Output the (x, y) coordinate of the center of the cell containing the given text.  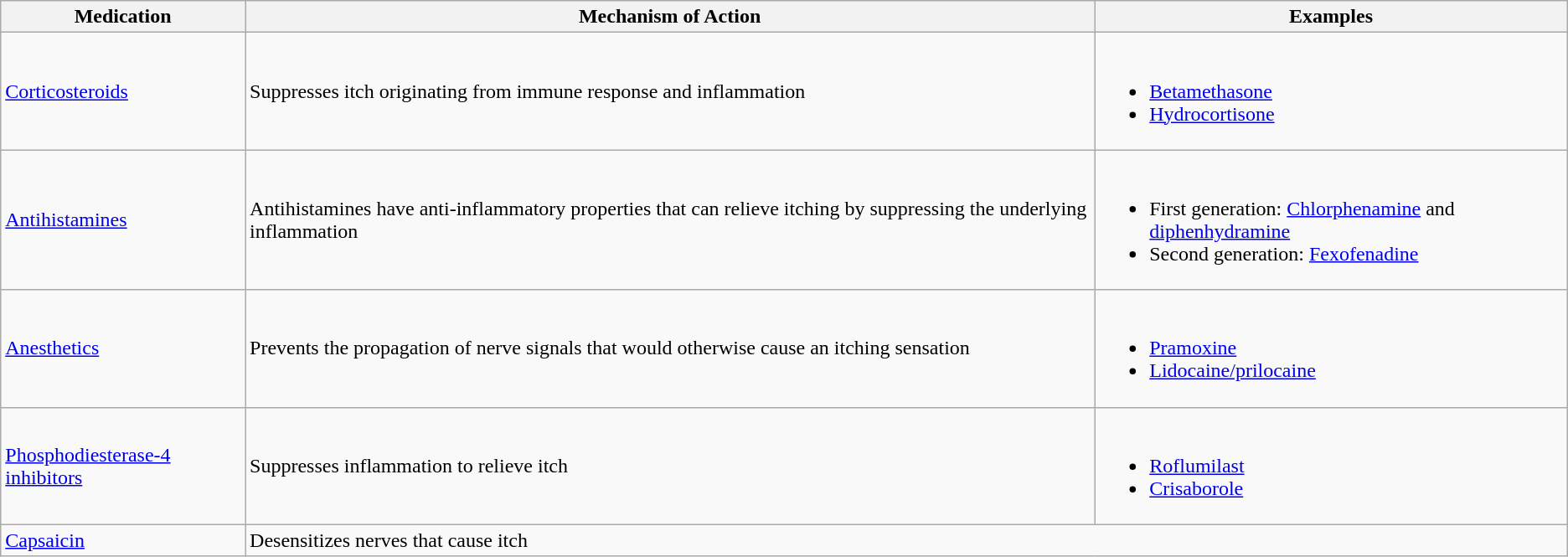
Antihistamines (123, 219)
Corticosteroids (123, 91)
First generation: Chlorphenamine and diphenhydramineSecond generation: Fexofenadine (1332, 219)
BetamethasoneHydrocortisone (1332, 91)
Mechanism of Action (670, 17)
Anesthetics (123, 348)
RoflumilastCrisaborole (1332, 466)
Examples (1332, 17)
Phosphodiesterase-4 inhibitors (123, 466)
Suppresses itch originating from immune response and inflammation (670, 91)
Capsaicin (123, 540)
Prevents the propagation of nerve signals that would otherwise cause an itching sensation (670, 348)
Suppresses inflammation to relieve itch (670, 466)
PramoxineLidocaine/prilocaine (1332, 348)
Antihistamines have anti-inflammatory properties that can relieve itching by suppressing the underlying inflammation (670, 219)
Medication (123, 17)
Desensitizes nerves that cause itch (906, 540)
